Find where the given text appears and provide that cell's center as [X, Y] coordinate. 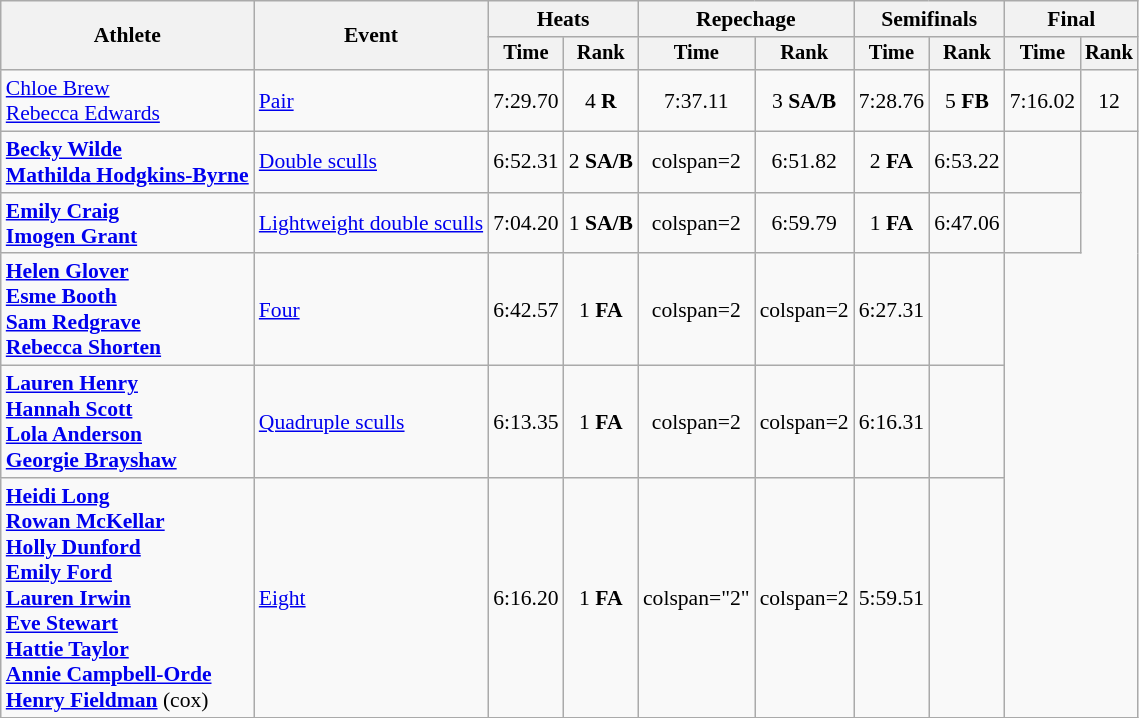
6:52.31 [526, 162]
7:28.76 [892, 100]
6:53.22 [966, 162]
6:16.20 [526, 598]
Eight [371, 598]
6:59.79 [804, 224]
Four [371, 310]
6:47.06 [966, 224]
7:16.02 [1042, 100]
6:42.57 [526, 310]
Semifinals [930, 19]
Repechage [746, 19]
Quadruple sculls [371, 422]
6:13.35 [526, 422]
Heidi Long Rowan McKellarHolly DunfordEmily FordLauren IrwinEve StewartHattie TaylorAnnie Campbell-OrdeHenry Fieldman (cox) [128, 598]
7:04.20 [526, 224]
2 FA [892, 162]
7:37.11 [696, 100]
Heats [563, 19]
12 [1109, 100]
Lightweight double sculls [371, 224]
Double sculls [371, 162]
Becky WildeMathilda Hodgkins-Byrne [128, 162]
Chloe BrewRebecca Edwards [128, 100]
2 SA/B [601, 162]
3 SA/B [804, 100]
6:27.31 [892, 310]
Athlete [128, 36]
5:59.51 [892, 598]
Helen GloverEsme BoothSam RedgraveRebecca Shorten [128, 310]
5 FB [966, 100]
Pair [371, 100]
7:29.70 [526, 100]
Event [371, 36]
4 R [601, 100]
6:16.31 [892, 422]
1 SA/B [601, 224]
Emily CraigImogen Grant [128, 224]
Lauren HenryHannah ScottLola AndersonGeorgie Brayshaw [128, 422]
6:51.82 [804, 162]
Final [1072, 19]
colspan="2" [696, 598]
